Search for the cell housing the specified text and yield its (X, Y) center coordinate. 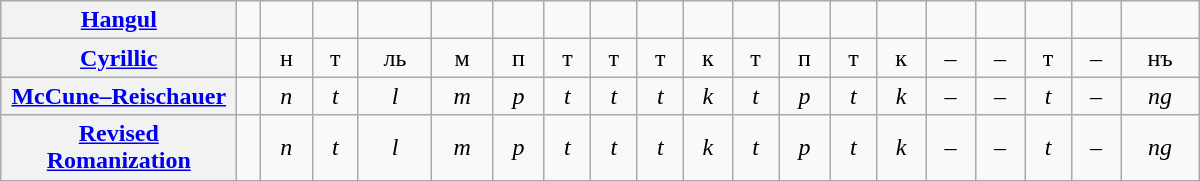
н (286, 58)
Revised Romanization (119, 148)
нъ (1160, 58)
м (462, 58)
Hangul (119, 20)
Cyrillic (119, 58)
McCune–Reischauer (119, 96)
ль (394, 58)
